Capture the cell that displays the provided text and extract its (x, y) central coordinate. 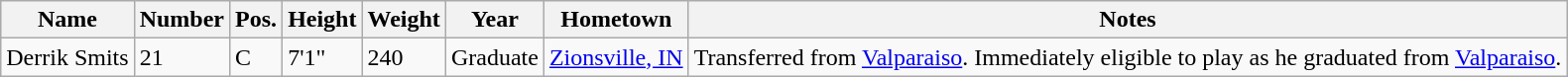
240 (404, 57)
C (256, 57)
7'1" (322, 57)
Zionsville, IN (616, 57)
Notes (1128, 20)
Name (67, 20)
Weight (404, 20)
21 (181, 57)
Hometown (616, 20)
Year (494, 20)
Number (181, 20)
Derrik Smits (67, 57)
Graduate (494, 57)
Transferred from Valparaiso. Immediately eligible to play as he graduated from Valparaiso. (1128, 57)
Height (322, 20)
Pos. (256, 20)
